Output the (x, y) coordinate of the center of the cell containing the given text.  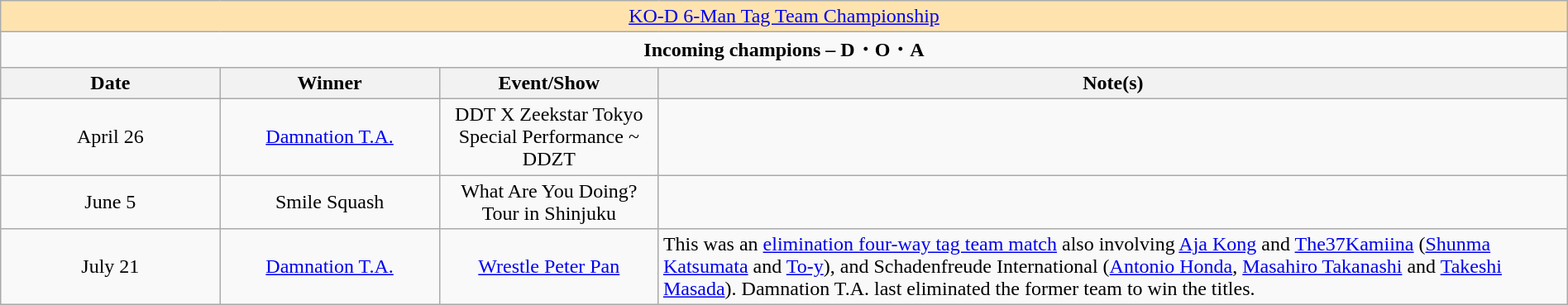
July 21 (111, 267)
KO-D 6-Man Tag Team Championship (784, 17)
Incoming champions – D・O・A (784, 50)
Note(s) (1113, 83)
Date (111, 83)
Winner (329, 83)
April 26 (111, 136)
DDT X Zeekstar Tokyo Special Performance ~ DDZT (549, 136)
Wrestle Peter Pan (549, 267)
Smile Squash (329, 202)
What Are You Doing? Tour in Shinjuku (549, 202)
June 5 (111, 202)
Event/Show (549, 83)
